Scan for the cell matching the given text and deliver its [x, y] coordinate at center. 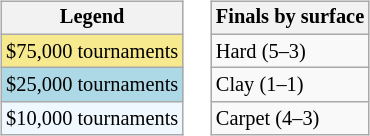
$25,000 tournaments [92, 85]
$10,000 tournaments [92, 119]
Legend [92, 18]
Clay (1–1) [290, 85]
$75,000 tournaments [92, 51]
Finals by surface [290, 18]
Hard (5–3) [290, 51]
Carpet (4–3) [290, 119]
